Locate the cell with the specified text and output its [x, y] center coordinate. 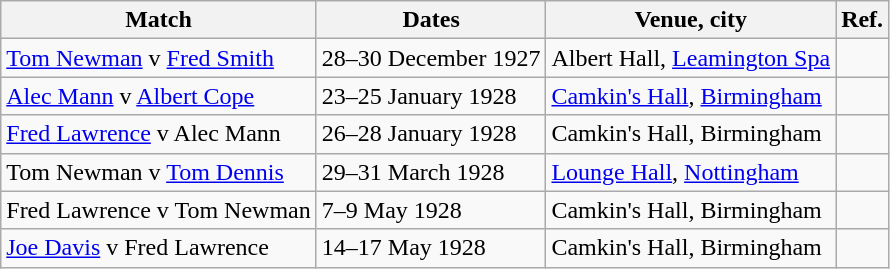
Joe Davis v Fred Lawrence [159, 248]
Fred Lawrence v Tom Newman [159, 210]
23–25 January 1928 [431, 96]
Alec Mann v Albert Cope [159, 96]
Match [159, 20]
14–17 May 1928 [431, 248]
29–31 March 1928 [431, 172]
Fred Lawrence v Alec Mann [159, 134]
Tom Newman v Tom Dennis [159, 172]
26–28 January 1928 [431, 134]
28–30 December 1927 [431, 58]
Dates [431, 20]
7–9 May 1928 [431, 210]
Venue, city [691, 20]
Tom Newman v Fred Smith [159, 58]
Albert Hall, Leamington Spa [691, 58]
Ref. [862, 20]
Lounge Hall, Nottingham [691, 172]
